Pinpoint the cell where the given text exists, returning its [x, y] midpoint coordinate. 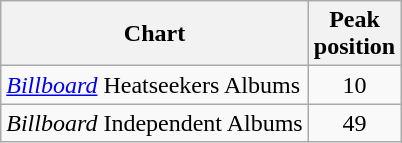
49 [354, 123]
Chart [155, 34]
10 [354, 85]
Billboard Independent Albums [155, 123]
Peakposition [354, 34]
Billboard Heatseekers Albums [155, 85]
